Detect which cell encompasses the target text, then output its [x, y] center coordinate. 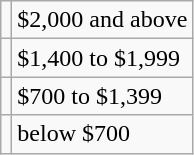
$2,000 and above [102, 20]
$700 to $1,399 [102, 96]
$1,400 to $1,999 [102, 58]
below $700 [102, 134]
